Scan for the cell matching the given text and deliver its (X, Y) coordinate at center. 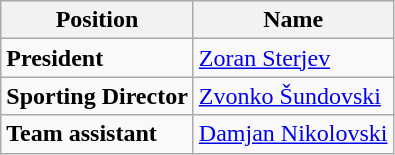
Name (293, 20)
Damjan Nikolovski (293, 134)
Zoran Sterjev (293, 58)
Sporting Director (98, 96)
Team assistant (98, 134)
Position (98, 20)
Zvonko Šundovski (293, 96)
President (98, 58)
